Output the (x, y) coordinate of the center of the cell containing the given text.  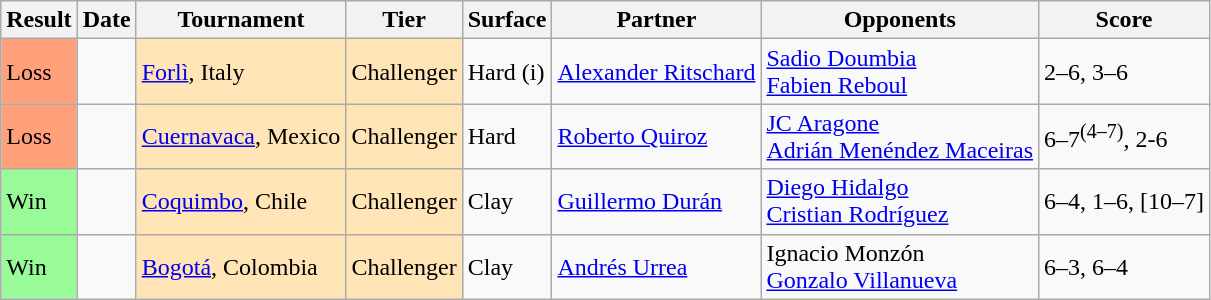
Date (106, 20)
Tier (404, 20)
Score (1124, 20)
Ignacio Monzón Gonzalo Villanueva (900, 266)
Tournament (241, 20)
Result (39, 20)
6–3, 6–4 (1124, 266)
Diego Hidalgo Cristian Rodríguez (900, 202)
Forlì, Italy (241, 72)
Bogotá, Colombia (241, 266)
Surface (507, 20)
Andrés Urrea (656, 266)
6–4, 1–6, [10–7] (1124, 202)
Opponents (900, 20)
Guillermo Durán (656, 202)
2–6, 3–6 (1124, 72)
Coquimbo, Chile (241, 202)
Alexander Ritschard (656, 72)
Partner (656, 20)
Hard (i) (507, 72)
Roberto Quiroz (656, 136)
Cuernavaca, Mexico (241, 136)
Sadio Doumbia Fabien Reboul (900, 72)
Hard (507, 136)
JC Aragone Adrián Menéndez Maceiras (900, 136)
6–7(4–7), 2-6 (1124, 136)
